Provide the [X, Y] coordinate of the cell's center where the given text is located.  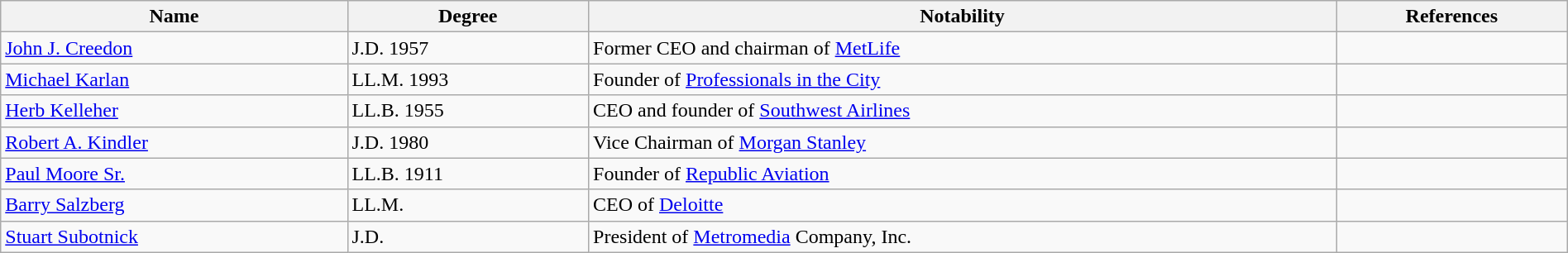
LL.M. 1993 [468, 79]
References [1452, 17]
J.D. [468, 236]
LL.M. [468, 205]
LL.B. 1911 [468, 174]
Vice Chairman of Morgan Stanley [963, 142]
Michael Karlan [174, 79]
Founder of Professionals in the City [963, 79]
Founder of Republic Aviation [963, 174]
LL.B. 1955 [468, 111]
Degree [468, 17]
Stuart Subotnick [174, 236]
Name [174, 17]
J.D. 1980 [468, 142]
CEO of Deloitte [963, 205]
Barry Salzberg [174, 205]
Former CEO and chairman of MetLife [963, 48]
President of Metromedia Company, Inc. [963, 236]
Paul Moore Sr. [174, 174]
CEO and founder of Southwest Airlines [963, 111]
John J. Creedon [174, 48]
Notability [963, 17]
Robert A. Kindler [174, 142]
Herb Kelleher [174, 111]
J.D. 1957 [468, 48]
